Return the (x, y) coordinate for the center point of the cell that contains the specified text.  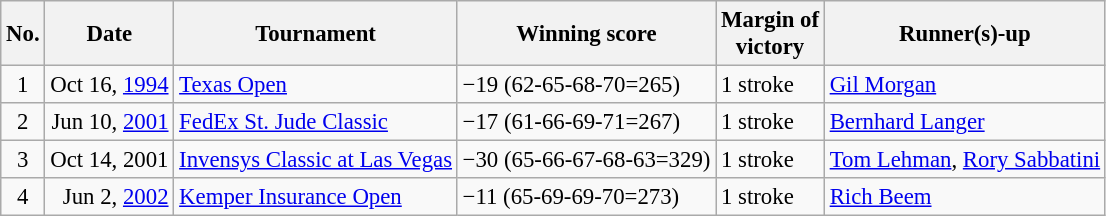
Date (110, 34)
3 (23, 160)
Bernhard Langer (964, 122)
Margin ofvictory (770, 34)
−30 (65-66-67-68-63=329) (586, 160)
−17 (61-66-69-71=267) (586, 122)
Jun 10, 2001 (110, 122)
Tournament (316, 34)
Oct 16, 1994 (110, 85)
Gil Morgan (964, 85)
Kemper Insurance Open (316, 197)
Rich Beem (964, 197)
1 (23, 85)
Runner(s)-up (964, 34)
Winning score (586, 34)
Jun 2, 2002 (110, 197)
Oct 14, 2001 (110, 160)
−19 (62-65-68-70=265) (586, 85)
Invensys Classic at Las Vegas (316, 160)
Texas Open (316, 85)
4 (23, 197)
No. (23, 34)
−11 (65-69-69-70=273) (586, 197)
2 (23, 122)
FedEx St. Jude Classic (316, 122)
Tom Lehman, Rory Sabbatini (964, 160)
